Detect which cell encompasses the target text, then output its [X, Y] center coordinate. 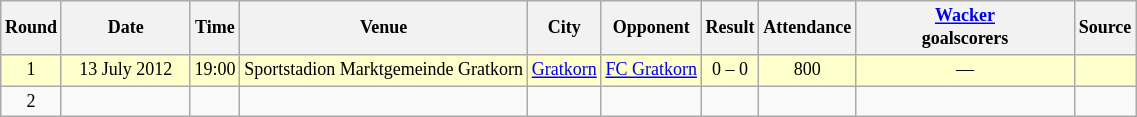
Date [126, 28]
Wackergoalscorers [966, 28]
Result [730, 28]
Opponent [651, 28]
800 [808, 70]
13 July 2012 [126, 70]
Round [32, 28]
1 [32, 70]
— [966, 70]
Source [1104, 28]
Gratkorn [564, 70]
0 – 0 [730, 70]
Time [215, 28]
FC Gratkorn [651, 70]
19:00 [215, 70]
Attendance [808, 28]
City [564, 28]
Venue [384, 28]
Sportstadion Marktgemeinde Gratkorn [384, 70]
2 [32, 102]
